Provide the [x, y] coordinate of the cell's center where the given text is located.  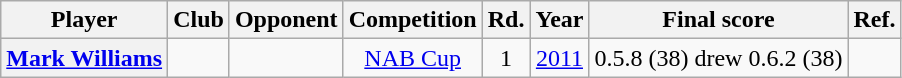
2011 [560, 58]
Player [84, 20]
Club [199, 20]
Opponent [286, 20]
1 [506, 58]
0.5.8 (38) drew 0.6.2 (38) [718, 58]
Year [560, 20]
NAB Cup [412, 58]
Final score [718, 20]
Competition [412, 20]
Mark Williams [84, 58]
Ref. [874, 20]
Rd. [506, 20]
